Scan for the cell matching the given text and deliver its [x, y] coordinate at center. 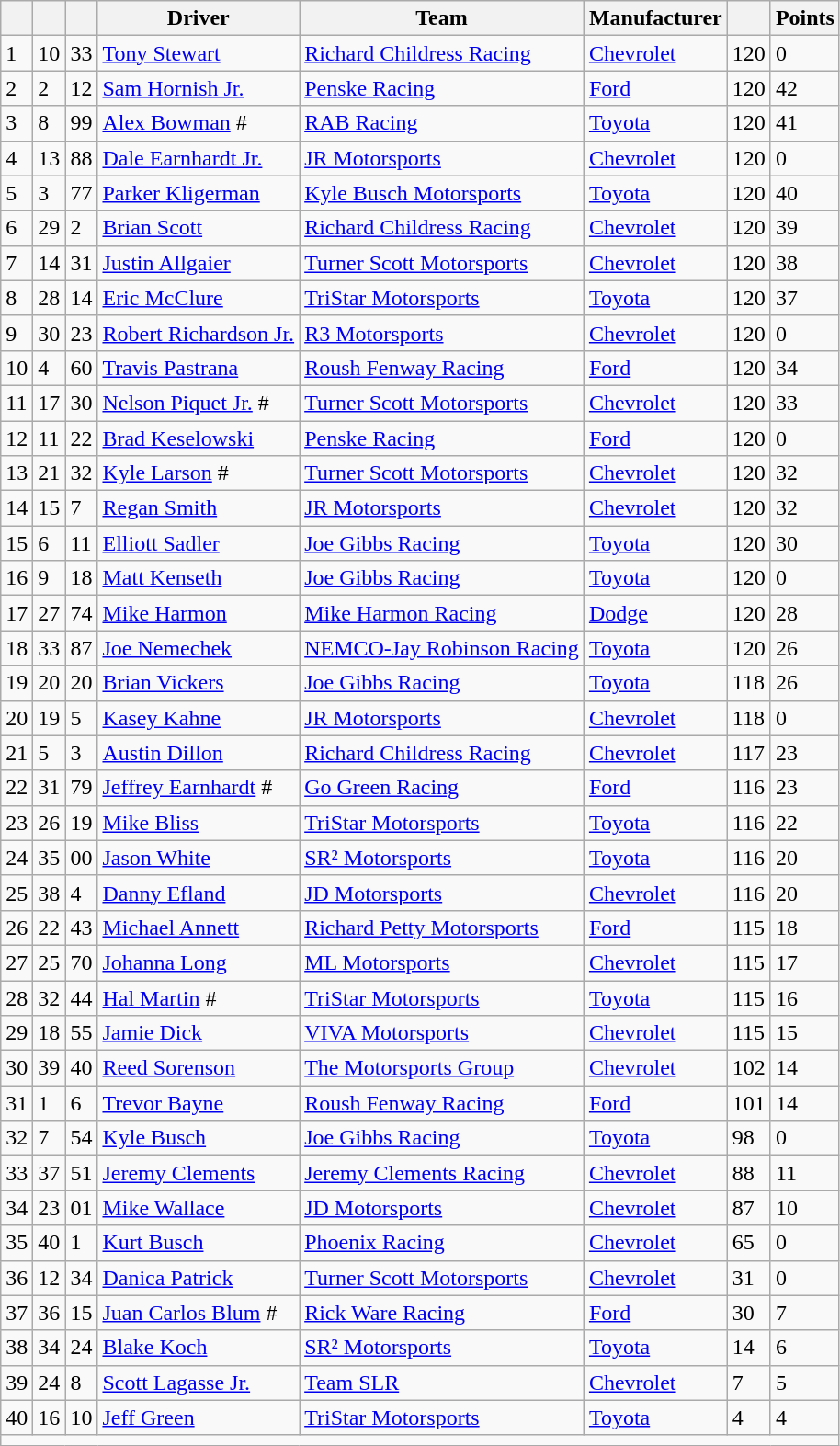
Go Green Racing [442, 788]
Kasey Kahne [199, 718]
Mike Harmon Racing [442, 613]
65 [748, 1243]
Matt Kenseth [199, 578]
79 [81, 788]
Brian Vickers [199, 683]
ML Motorsports [442, 962]
00 [81, 858]
Brian Scott [199, 228]
70 [81, 962]
Driver [199, 18]
43 [81, 928]
Travis Pastrana [199, 368]
Kyle Busch Motorsports [442, 193]
41 [805, 123]
Johanna Long [199, 962]
Rick Ware Racing [442, 1313]
01 [81, 1208]
60 [81, 368]
55 [81, 1033]
Joe Nemechek [199, 648]
Parker Kligerman [199, 193]
RAB Racing [442, 123]
101 [748, 1103]
Robert Richardson Jr. [199, 333]
Mike Harmon [199, 613]
Austin Dillon [199, 753]
Phoenix Racing [442, 1243]
Jeffrey Earnhardt # [199, 788]
Jeff Green [199, 1418]
Jeremy Clements Racing [442, 1173]
Mike Wallace [199, 1208]
Justin Allgaier [199, 263]
Danica Patrick [199, 1278]
Points [805, 18]
102 [748, 1068]
The Motorsports Group [442, 1068]
Dodge [655, 613]
99 [81, 123]
Blake Koch [199, 1348]
Jason White [199, 858]
Team [442, 18]
Trevor Bayne [199, 1103]
Hal Martin # [199, 997]
Juan Carlos Blum # [199, 1313]
51 [81, 1173]
Scott Lagasse Jr. [199, 1383]
98 [748, 1138]
Tony Stewart [199, 53]
Jamie Dick [199, 1033]
VIVA Motorsports [442, 1033]
Elliott Sadler [199, 543]
54 [81, 1138]
Dale Earnhardt Jr. [199, 158]
Alex Bowman # [199, 123]
Kyle Busch [199, 1138]
74 [81, 613]
Brad Keselowski [199, 438]
117 [748, 753]
Reed Sorenson [199, 1068]
Manufacturer [655, 18]
Regan Smith [199, 508]
NEMCO-Jay Robinson Racing [442, 648]
Sam Hornish Jr. [199, 88]
Team SLR [442, 1383]
Eric McClure [199, 298]
Kyle Larson # [199, 473]
Nelson Piquet Jr. # [199, 403]
R3 Motorsports [442, 333]
Jeremy Clements [199, 1173]
Michael Annett [199, 928]
77 [81, 193]
Mike Bliss [199, 823]
Danny Efland [199, 893]
Kurt Busch [199, 1243]
42 [805, 88]
44 [81, 997]
Richard Petty Motorsports [442, 928]
